From the cell containing the given text, extract its center point as (x, y) coordinate. 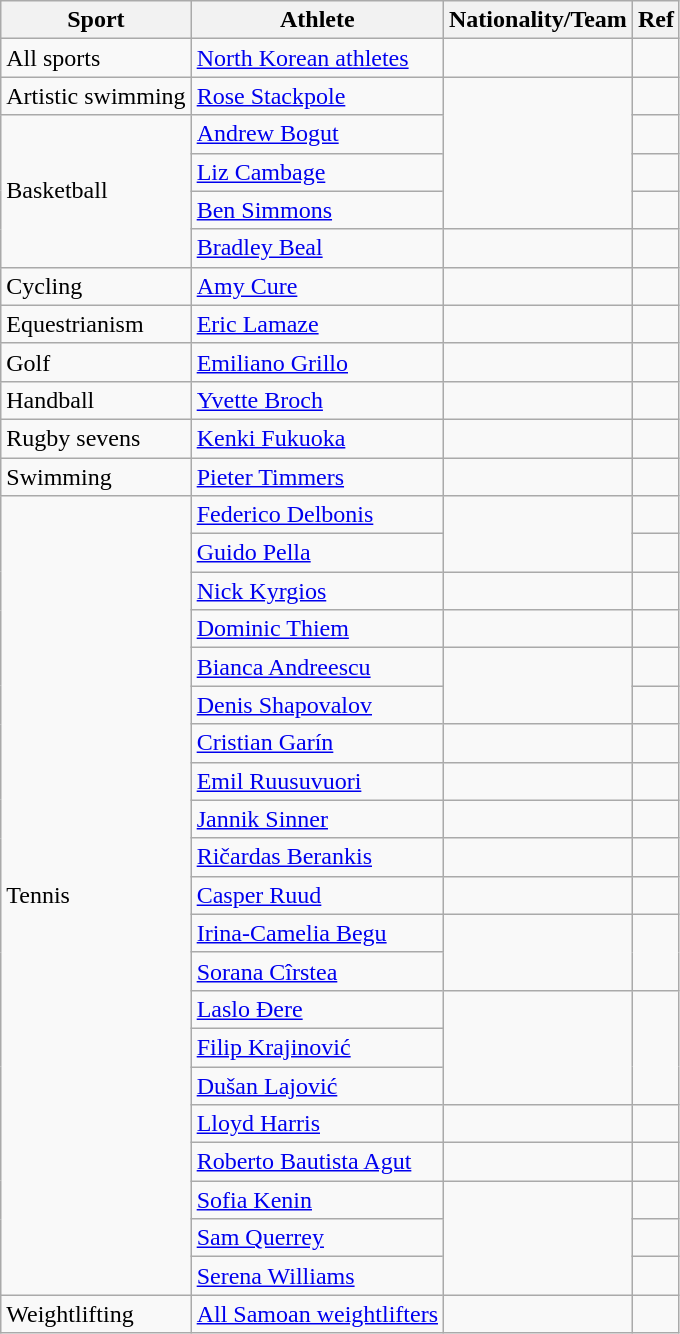
Roberto Bautista Agut (317, 1162)
Equestrianism (96, 324)
Pieter Timmers (317, 477)
Irina-Camelia Begu (317, 933)
Eric Lamaze (317, 324)
Casper Ruud (317, 895)
All sports (96, 58)
Denis Shapovalov (317, 705)
Amy Cure (317, 286)
Sam Querrey (317, 1238)
Ref (656, 20)
Federico Delbonis (317, 515)
Rugby sevens (96, 438)
Golf (96, 362)
Yvette Broch (317, 400)
Athlete (317, 20)
Jannik Sinner (317, 819)
Filip Krajinović (317, 1047)
Bradley Beal (317, 248)
Ben Simmons (317, 210)
Emil Ruusuvuori (317, 781)
Sport (96, 20)
North Korean athletes (317, 58)
Tennis (96, 896)
Guido Pella (317, 553)
Cristian Garín (317, 743)
Dušan Lajović (317, 1085)
Liz Cambage (317, 172)
Handball (96, 400)
All Samoan weightlifters (317, 1314)
Andrew Bogut (317, 134)
Swimming (96, 477)
Dominic Thiem (317, 629)
Sofia Kenin (317, 1200)
Kenki Fukuoka (317, 438)
Cycling (96, 286)
Serena Williams (317, 1276)
Basketball (96, 191)
Sorana Cîrstea (317, 971)
Laslo Đere (317, 1009)
Weightlifting (96, 1314)
Rose Stackpole (317, 96)
Nick Kyrgios (317, 591)
Emiliano Grillo (317, 362)
Ričardas Berankis (317, 857)
Artistic swimming (96, 96)
Bianca Andreescu (317, 667)
Nationality/Team (538, 20)
Lloyd Harris (317, 1124)
